Output the (X, Y) coordinate of the center of the cell containing the given text.  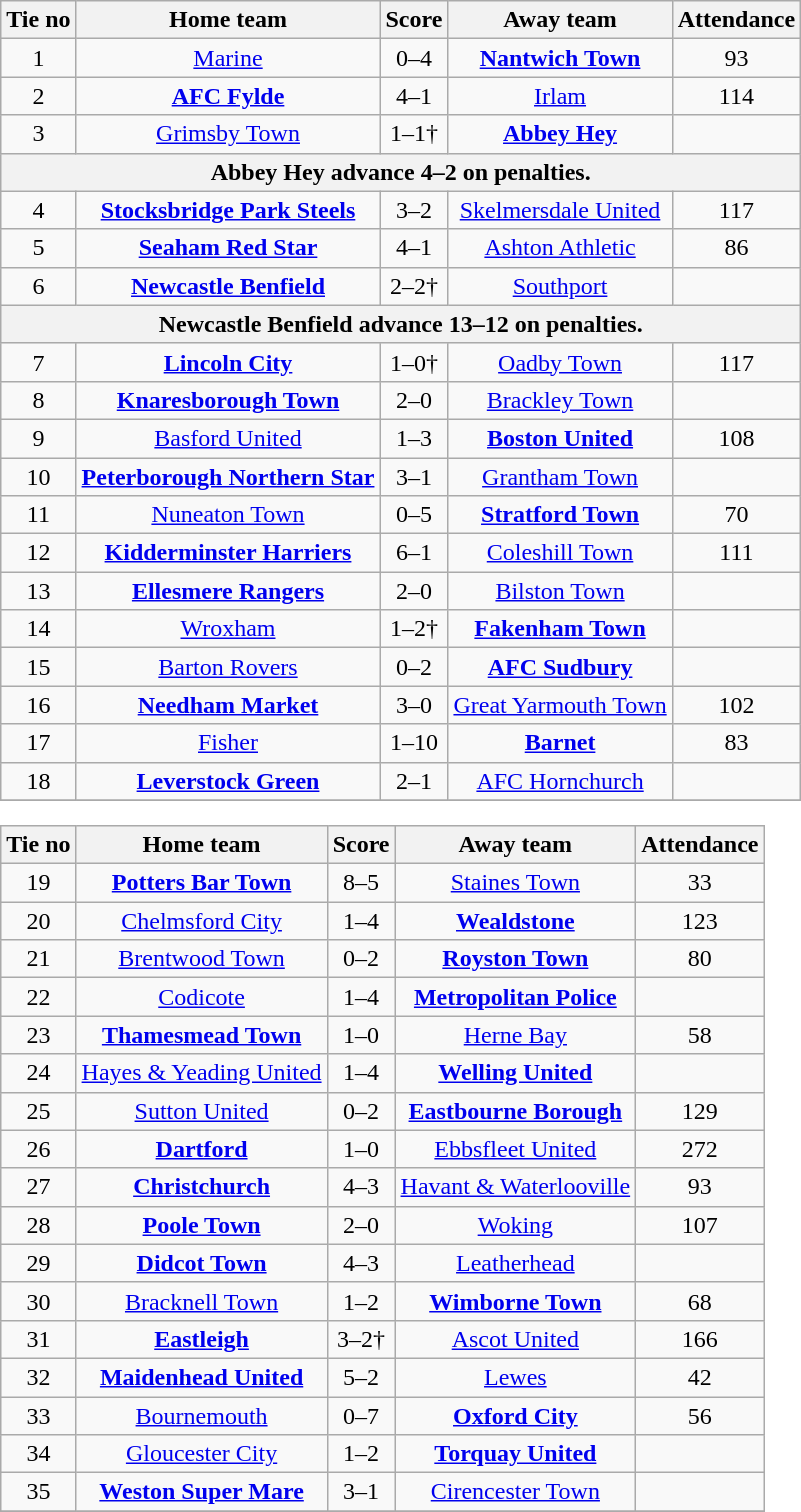
Coleshill Town (560, 553)
Woking (516, 1225)
111 (736, 553)
Lewes (516, 1377)
AFC Sudbury (560, 667)
Thamesmead Town (202, 1035)
Peterborough Northern Star (228, 477)
Fakenham Town (560, 629)
Needham Market (228, 705)
Basford United (228, 438)
Codicote (202, 997)
1–3 (414, 438)
6–1 (414, 553)
129 (700, 1111)
24 (38, 1073)
272 (700, 1149)
AFC Hornchurch (560, 781)
8–5 (361, 883)
2–2† (414, 286)
21 (38, 959)
68 (700, 1301)
29 (38, 1263)
Nantwich Town (560, 58)
13 (38, 591)
Chelmsford City (202, 921)
3–2† (361, 1339)
3 (38, 134)
6 (38, 286)
Oadby Town (560, 362)
Torquay United (516, 1454)
Dartford (202, 1149)
Weston Super Mare (202, 1492)
AFC Fylde (228, 96)
Wimborne Town (516, 1301)
28 (38, 1225)
Nuneaton Town (228, 515)
Sutton United (202, 1111)
0–4 (414, 58)
Didcot Town (202, 1263)
2–1 (414, 781)
Grimsby Town (228, 134)
15 (38, 667)
Ebbsfleet United (516, 1149)
Irlam (560, 96)
83 (736, 743)
1 (38, 58)
26 (38, 1149)
2 (38, 96)
Maidenhead United (202, 1377)
Welling United (516, 1073)
Potters Bar Town (202, 883)
Newcastle Benfield (228, 286)
8 (38, 400)
102 (736, 705)
Christchurch (202, 1187)
Brackley Town (560, 400)
Southport (560, 286)
Newcastle Benfield advance 13–12 on penalties. (401, 324)
0–5 (414, 515)
27 (38, 1187)
Boston United (560, 438)
Wroxham (228, 629)
Knaresborough Town (228, 400)
Brentwood Town (202, 959)
Herne Bay (516, 1035)
3–2 (414, 210)
58 (700, 1035)
Stratford Town (560, 515)
1–1† (414, 134)
Bournemouth (202, 1415)
22 (38, 997)
25 (38, 1111)
Barnet (560, 743)
80 (700, 959)
Bilston Town (560, 591)
Oxford City (516, 1415)
Lincoln City (228, 362)
Ascot United (516, 1339)
Ashton Athletic (560, 248)
70 (736, 515)
32 (38, 1377)
Royston Town (516, 959)
35 (38, 1492)
1–0† (414, 362)
12 (38, 553)
19 (38, 883)
31 (38, 1339)
5 (38, 248)
23 (38, 1035)
56 (700, 1415)
Leatherhead (516, 1263)
Barton Rovers (228, 667)
42 (700, 1377)
20 (38, 921)
Ellesmere Rangers (228, 591)
10 (38, 477)
Fisher (228, 743)
0–7 (361, 1415)
Stocksbridge Park Steels (228, 210)
17 (38, 743)
86 (736, 248)
Hayes & Yeading United (202, 1073)
108 (736, 438)
Abbey Hey (560, 134)
166 (700, 1339)
1–2† (414, 629)
Poole Town (202, 1225)
123 (700, 921)
3–0 (414, 705)
Bracknell Town (202, 1301)
Staines Town (516, 883)
18 (38, 781)
Great Yarmouth Town (560, 705)
34 (38, 1454)
4 (38, 210)
Eastbourne Borough (516, 1111)
Wealdstone (516, 921)
Leverstock Green (228, 781)
Abbey Hey advance 4–2 on penalties. (401, 172)
Grantham Town (560, 477)
11 (38, 515)
Metropolitan Police (516, 997)
9 (38, 438)
Eastleigh (202, 1339)
14 (38, 629)
Havant & Waterlooville (516, 1187)
16 (38, 705)
1–10 (414, 743)
Cirencester Town (516, 1492)
Gloucester City (202, 1454)
107 (700, 1225)
7 (38, 362)
Skelmersdale United (560, 210)
5–2 (361, 1377)
114 (736, 96)
Kidderminster Harriers (228, 553)
Seaham Red Star (228, 248)
Marine (228, 58)
30 (38, 1301)
